Search for the cell housing the specified text and yield its (X, Y) center coordinate. 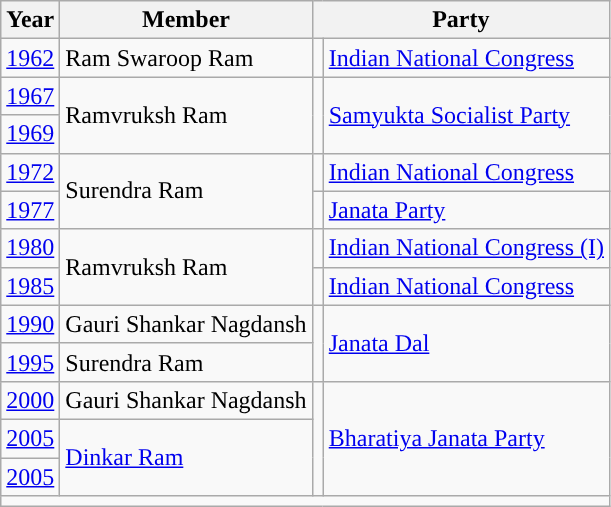
Dinkar Ram (186, 457)
Bharatiya Janata Party (466, 438)
1990 (30, 324)
1985 (30, 286)
1967 (30, 96)
1980 (30, 248)
1972 (30, 172)
1977 (30, 210)
Janata Dal (466, 343)
Ram Swaroop Ram (186, 58)
Indian National Congress (I) (466, 248)
Janata Party (466, 210)
1995 (30, 362)
Member (186, 20)
2000 (30, 400)
Samyukta Socialist Party (466, 115)
Year (30, 20)
Party (460, 20)
1962 (30, 58)
1969 (30, 134)
